Locate the cell with the specified text and output its (x, y) center coordinate. 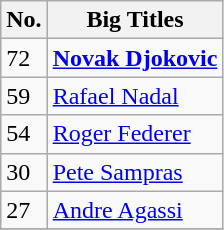
30 (24, 172)
Pete Sampras (135, 172)
54 (24, 134)
Roger Federer (135, 134)
Rafael Nadal (135, 96)
72 (24, 58)
No. (24, 20)
59 (24, 96)
Andre Agassi (135, 210)
Big Titles (135, 20)
Novak Djokovic (135, 58)
27 (24, 210)
